Detect which cell encompasses the target text, then output its [x, y] center coordinate. 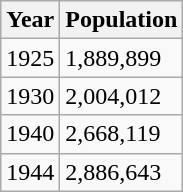
Population [122, 20]
1925 [30, 58]
2,004,012 [122, 96]
2,886,643 [122, 172]
1940 [30, 134]
1,889,899 [122, 58]
1930 [30, 96]
Year [30, 20]
2,668,119 [122, 134]
1944 [30, 172]
